Determine the [X, Y] coordinate at the center of the cell enclosing the given text.  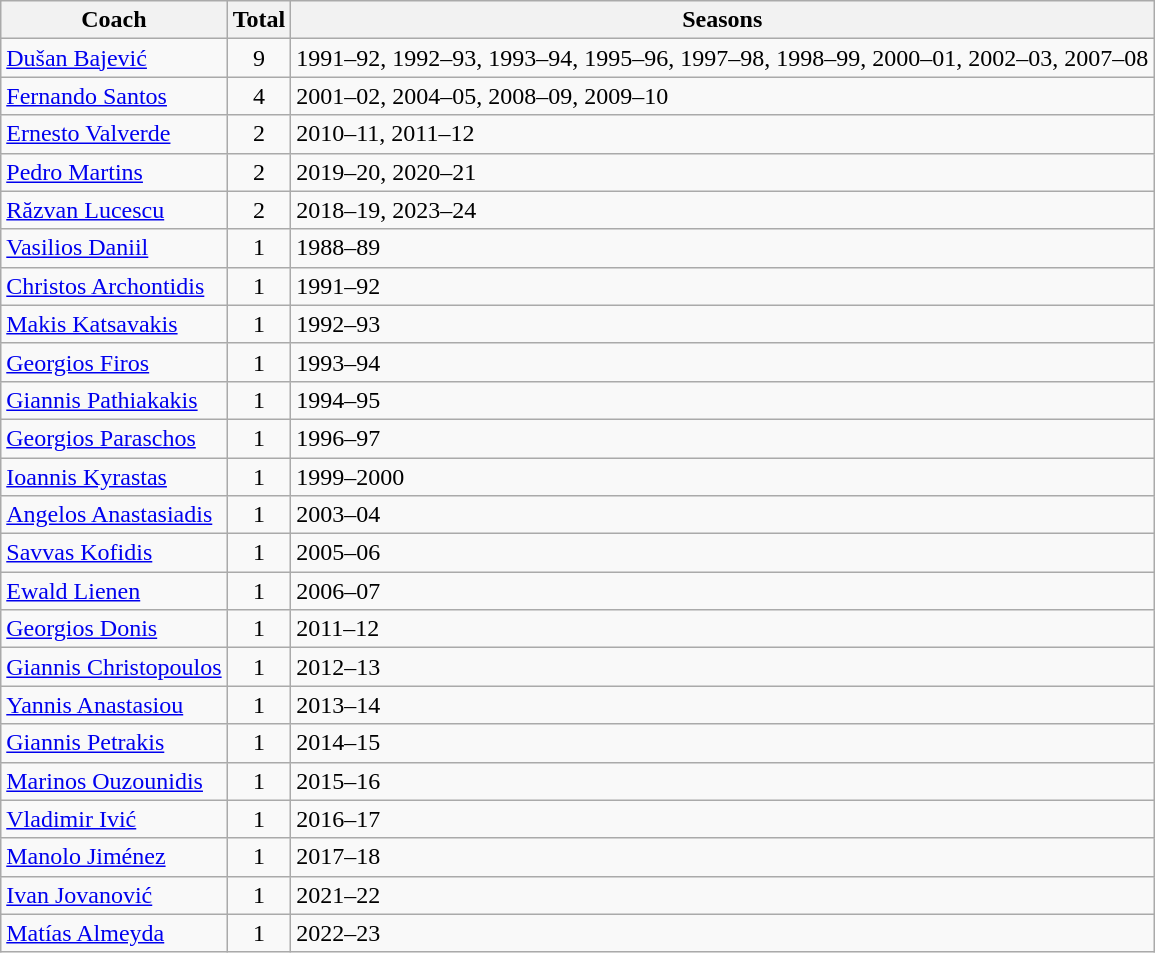
Vladimir Ivić [114, 819]
Coach [114, 20]
2015–16 [722, 781]
2019–20, 2020–21 [722, 172]
2018–19, 2023–24 [722, 210]
Giannis Petrakis [114, 743]
Marinos Ouzounidis [114, 781]
Makis Katsavakis [114, 324]
2001–02, 2004–05, 2008–09, 2009–10 [722, 96]
2006–07 [722, 591]
Savvas Kofidis [114, 553]
Ernesto Valverde [114, 134]
Seasons [722, 20]
Yannis Anastasiou [114, 705]
1991–92 [722, 286]
Angelos Anastasiadis [114, 515]
2021–22 [722, 895]
1992–93 [722, 324]
1988–89 [722, 248]
Georgios Firos [114, 362]
2011–12 [722, 629]
2003–04 [722, 515]
4 [259, 96]
2010–11, 2011–12 [722, 134]
Total [259, 20]
1996–97 [722, 438]
Ewald Lienen [114, 591]
2014–15 [722, 743]
9 [259, 58]
Vasilios Daniil [114, 248]
2016–17 [722, 819]
Georgios Donis [114, 629]
Christos Archontidis [114, 286]
Matías Almeyda [114, 933]
Giannis Pathiakakis [114, 400]
Ivan Jovanović [114, 895]
2022–23 [722, 933]
2017–18 [722, 857]
2005–06 [722, 553]
Ioannis Kyrastas [114, 477]
1994–95 [722, 400]
2012–13 [722, 667]
1993–94 [722, 362]
Manolo Jiménez [114, 857]
Dušan Bajević [114, 58]
Georgios Paraschos [114, 438]
Pedro Martins [114, 172]
Giannis Christopoulos [114, 667]
2013–14 [722, 705]
1999–2000 [722, 477]
1991–92, 1992–93, 1993–94, 1995–96, 1997–98, 1998–99, 2000–01, 2002–03, 2007–08 [722, 58]
Fernando Santos [114, 96]
Răzvan Lucescu [114, 210]
